Determine the (X, Y) coordinate at the center of the cell enclosing the given text.  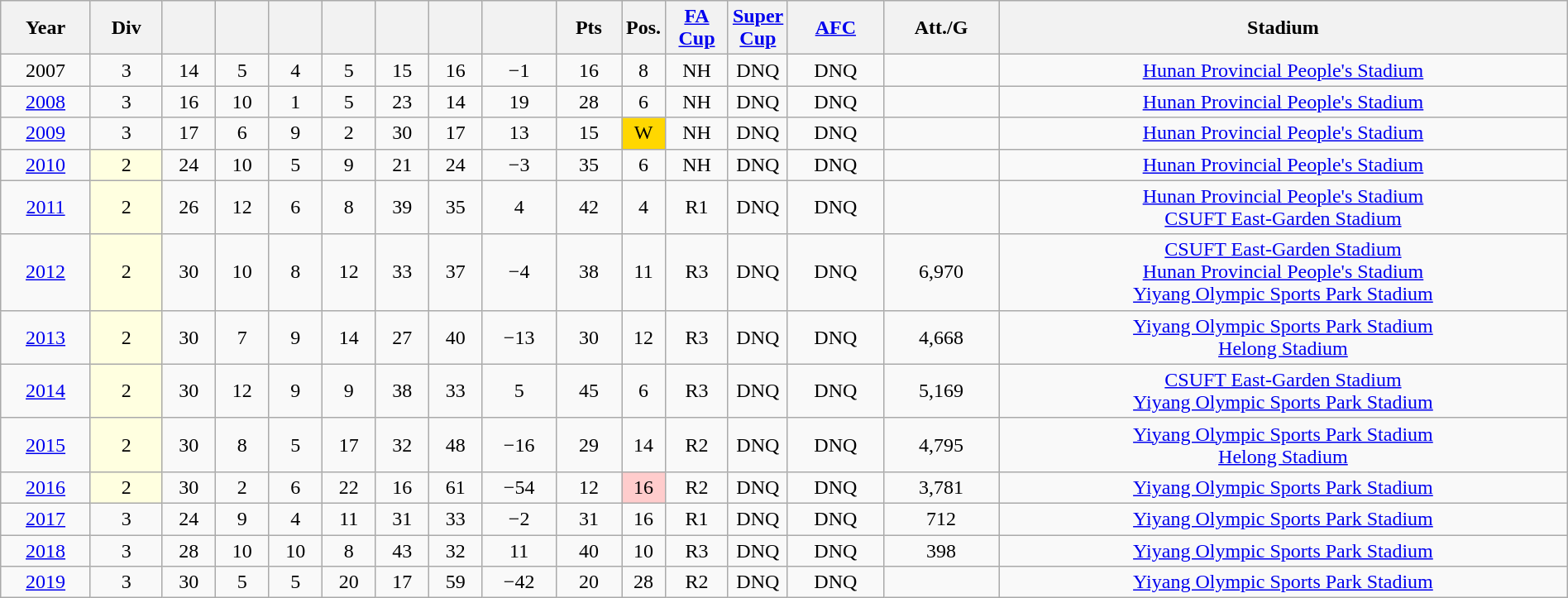
22 (348, 487)
CSUFT East-Garden Stadium Yiyang Olympic Sports Park Stadium (1284, 390)
−2 (519, 519)
W (643, 133)
2007 (46, 70)
CSUFT East-Garden Stadium Hunan Provincial People's Stadium Yiyang Olympic Sports Park Stadium (1284, 272)
48 (455, 445)
712 (941, 519)
59 (455, 582)
19 (519, 102)
7 (241, 337)
37 (455, 272)
4,668 (941, 337)
3,781 (941, 487)
43 (402, 550)
Hunan Provincial People's Stadium CSUFT East-Garden Stadium (1284, 207)
Div (126, 28)
13 (519, 133)
−3 (519, 165)
2018 (46, 550)
−4 (519, 272)
2008 (46, 102)
−16 (519, 445)
398 (941, 550)
23 (402, 102)
2013 (46, 337)
2015 (46, 445)
4,795 (941, 445)
29 (589, 445)
2012 (46, 272)
−13 (519, 337)
Stadium (1284, 28)
2009 (46, 133)
Year (46, 28)
Pts (589, 28)
2017 (46, 519)
21 (402, 165)
39 (402, 207)
2010 (46, 165)
−42 (519, 582)
2019 (46, 582)
Pos. (643, 28)
−54 (519, 487)
2016 (46, 487)
1 (295, 102)
61 (455, 487)
Super Cup (758, 28)
Att./G (941, 28)
45 (589, 390)
42 (589, 207)
26 (189, 207)
2011 (46, 207)
FA Cup (697, 28)
6,970 (941, 272)
−1 (519, 70)
2014 (46, 390)
AFC (835, 28)
27 (402, 337)
5,169 (941, 390)
